Output the [X, Y] coordinate of the center of the cell containing the given text.  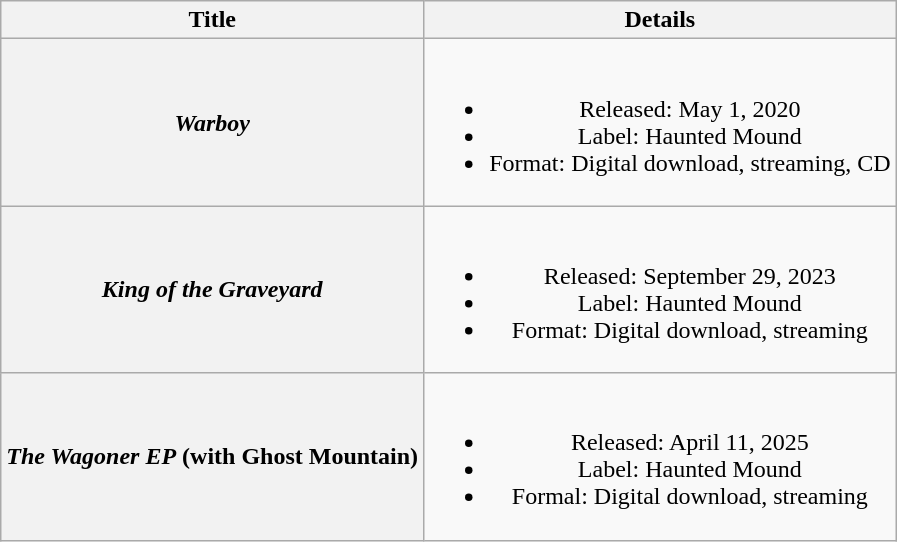
Warboy [212, 122]
King of the Graveyard [212, 290]
The Wagoner EP (with Ghost Mountain) [212, 456]
Released: April 11, 2025Label: Haunted MoundFormal: Digital download, streaming [660, 456]
Released: May 1, 2020Label: Haunted MoundFormat: Digital download, streaming, CD [660, 122]
Released: September 29, 2023Label: Haunted MoundFormat: Digital download, streaming [660, 290]
Details [660, 20]
Title [212, 20]
